Return the [x, y] coordinate for the center point of the cell that contains the specified text.  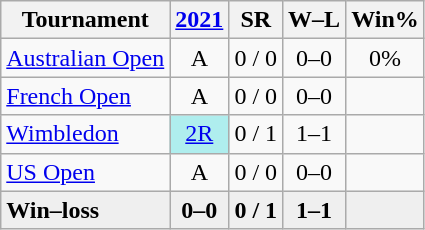
W–L [314, 20]
Tournament [86, 20]
Win–loss [86, 210]
0% [386, 58]
US Open [86, 172]
Win% [386, 20]
2R [200, 134]
SR [256, 20]
2021 [200, 20]
French Open [86, 96]
Wimbledon [86, 134]
Australian Open [86, 58]
